Extract the [x, y] coordinate from the center of the cell holding the provided text.  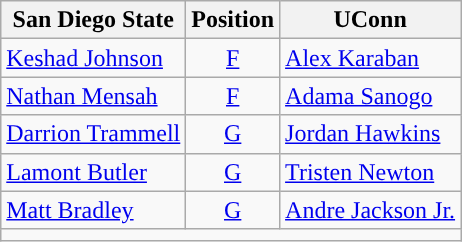
Jordan Hawkins [370, 134]
Darrion Trammell [94, 134]
Adama Sanogo [370, 96]
San Diego State [94, 20]
Tristen Newton [370, 172]
UConn [370, 20]
Keshad Johnson [94, 58]
Andre Jackson Jr. [370, 210]
Alex Karaban [370, 58]
Position [233, 20]
Lamont Butler [94, 172]
Nathan Mensah [94, 96]
Matt Bradley [94, 210]
